Detect which cell encompasses the target text, then output its [X, Y] center coordinate. 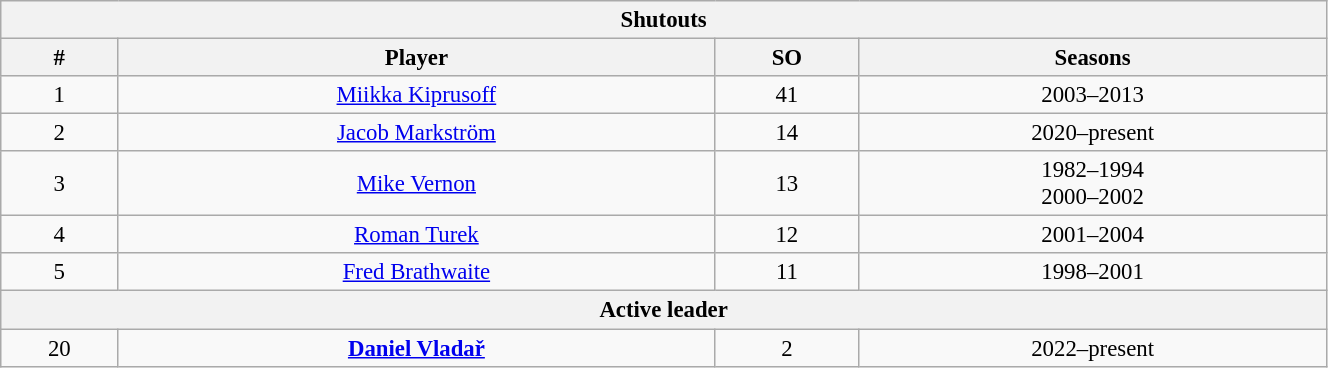
11 [787, 273]
2020–present [1093, 133]
Player [416, 58]
2003–2013 [1093, 95]
5 [60, 273]
12 [787, 235]
13 [787, 184]
1998–2001 [1093, 273]
Miikka Kiprusoff [416, 95]
Daniel Vladař [416, 348]
# [60, 58]
20 [60, 348]
Jacob Markström [416, 133]
Roman Turek [416, 235]
Shutouts [664, 20]
1982–19942000–2002 [1093, 184]
41 [787, 95]
2001–2004 [1093, 235]
2022–present [1093, 348]
SO [787, 58]
3 [60, 184]
Mike Vernon [416, 184]
1 [60, 95]
Fred Brathwaite [416, 273]
4 [60, 235]
14 [787, 133]
Seasons [1093, 58]
Active leader [664, 310]
